Capture the cell that displays the provided text and extract its [x, y] central coordinate. 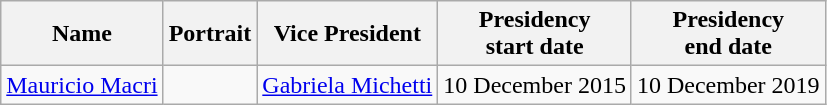
Presidencystart date [535, 34]
Portrait [210, 34]
Name [82, 34]
Presidencyend date [728, 34]
Mauricio Macri [82, 85]
Gabriela Michetti [348, 85]
10 December 2015 [535, 85]
Vice President [348, 34]
10 December 2019 [728, 85]
